Provide the [x, y] coordinate of the cell's center where the given text is located.  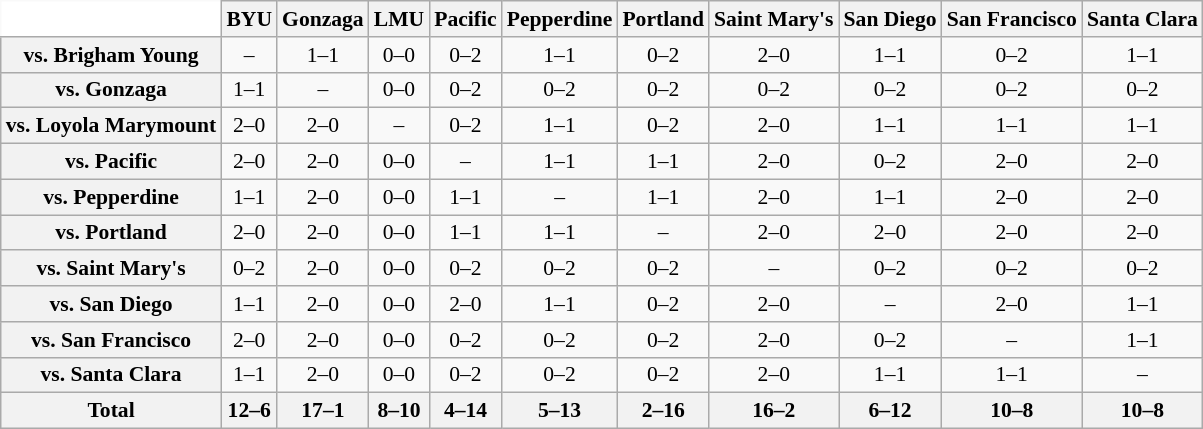
vs. Saint Mary's [112, 269]
6–12 [890, 411]
Pepperdine [560, 19]
Saint Mary's [774, 19]
2–16 [663, 411]
Total [112, 411]
vs. Pacific [112, 162]
vs. Loyola Marymount [112, 126]
San Diego [890, 19]
12–6 [249, 411]
8–10 [399, 411]
vs. San Francisco [112, 340]
5–13 [560, 411]
Santa Clara [1142, 19]
vs. Santa Clara [112, 375]
vs. Pepperdine [112, 197]
vs. Brigham Young [112, 55]
vs. San Diego [112, 304]
16–2 [774, 411]
vs. Gonzaga [112, 90]
Portland [663, 19]
17–1 [323, 411]
Gonzaga [323, 19]
vs. Portland [112, 233]
Pacific [465, 19]
4–14 [465, 411]
BYU [249, 19]
LMU [399, 19]
San Francisco [1012, 19]
